Locate the cell with the specified text and output its (X, Y) center coordinate. 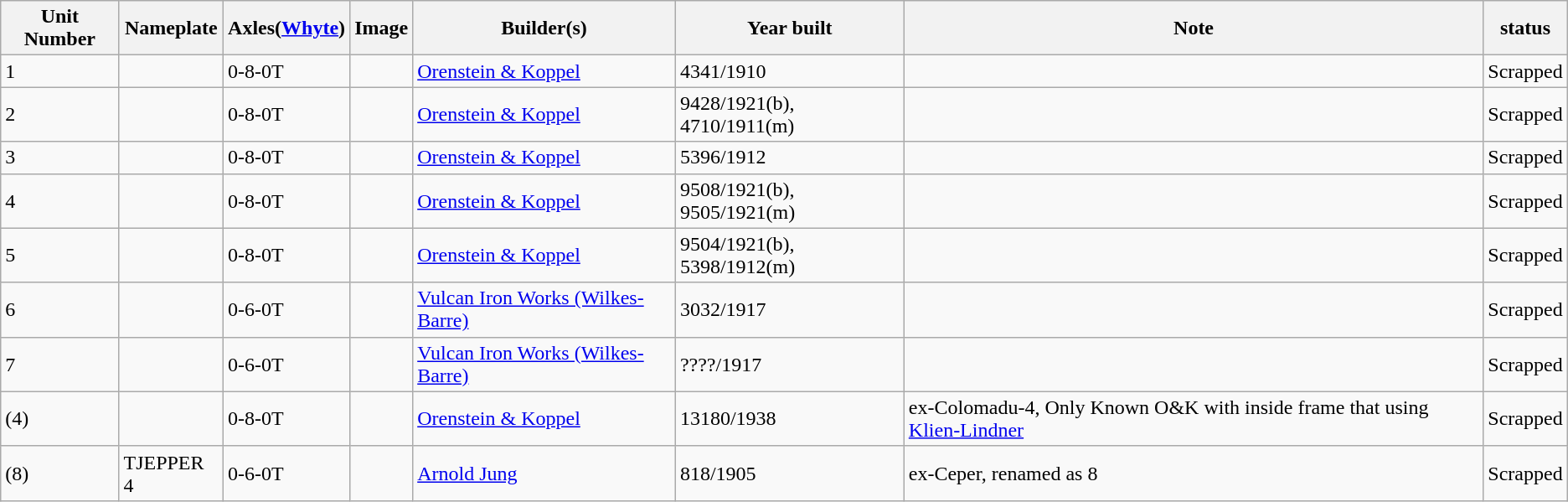
Unit Number (60, 28)
3 (60, 158)
818/1905 (789, 473)
4 (60, 201)
13180/1938 (789, 419)
1 (60, 71)
5396/1912 (789, 158)
7 (60, 364)
4341/1910 (789, 71)
(8) (60, 473)
9428/1921(b), 4710/1911(m) (789, 114)
Arnold Jung (544, 473)
5 (60, 255)
2 (60, 114)
ex-Ceper, renamed as 8 (1194, 473)
(4) (60, 419)
status (1525, 28)
Builder(s) (544, 28)
TJEPPER 4 (171, 473)
ex-Colomadu-4, Only Known O&K with inside frame that using Klien-Lindner (1194, 419)
9508/1921(b), 9505/1921(m) (789, 201)
6 (60, 310)
3032/1917 (789, 310)
????/1917 (789, 364)
Image (382, 28)
Year built (789, 28)
9504/1921(b), 5398/1912(m) (789, 255)
Note (1194, 28)
Nameplate (171, 28)
Axles(Whyte) (286, 28)
